Identify which cell holds the provided text, then report its [x, y] central coordinate. 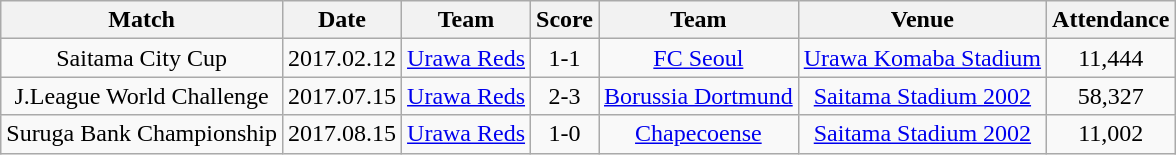
2017.08.15 [342, 134]
Venue [922, 20]
Saitama City Cup [142, 58]
FC Seoul [698, 58]
Suruga Bank Championship [142, 134]
Date [342, 20]
Attendance [1111, 20]
Borussia Dortmund [698, 96]
J.League World Challenge [142, 96]
Score [565, 20]
Chapecoense [698, 134]
2017.07.15 [342, 96]
1-1 [565, 58]
Urawa Komaba Stadium [922, 58]
2017.02.12 [342, 58]
Match [142, 20]
1-0 [565, 134]
11,002 [1111, 134]
2-3 [565, 96]
11,444 [1111, 58]
58,327 [1111, 96]
